Determine the (x, y) coordinate at the center of the cell enclosing the given text.  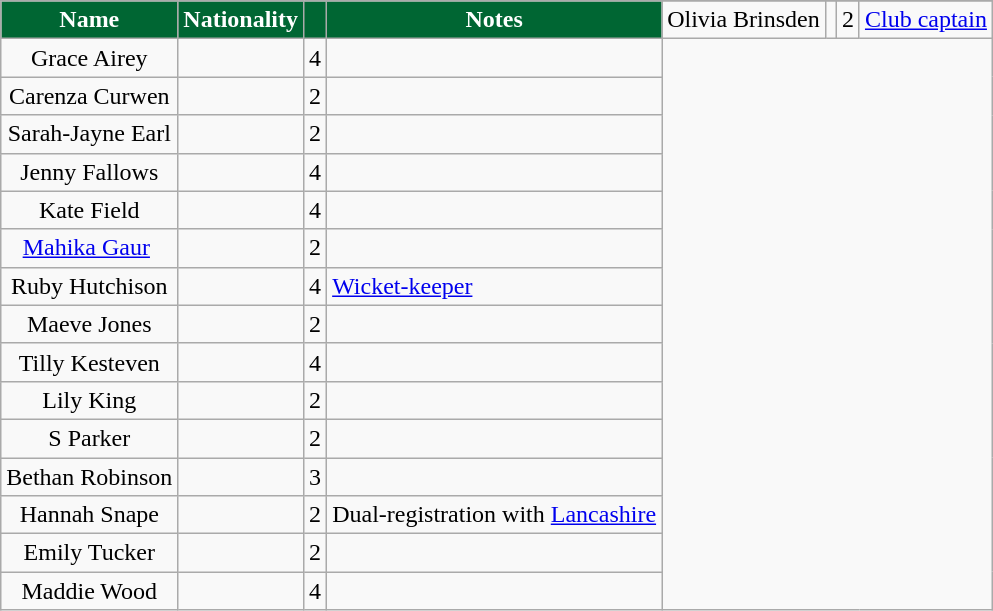
3 (316, 477)
Kate Field (90, 210)
Notes (494, 20)
Hannah Snape (90, 515)
Maeve Jones (90, 324)
Olivia Brinsden (744, 20)
Maddie Wood (90, 591)
Name (90, 20)
Sarah-Jayne Earl (90, 134)
Jenny Fallows (90, 172)
Grace Airey (90, 58)
Emily Tucker (90, 553)
Nationality (241, 20)
Bethan Robinson (90, 477)
Ruby Hutchison (90, 286)
Lily King (90, 400)
Club captain (926, 20)
Mahika Gaur (90, 248)
S Parker (90, 438)
Carenza Curwen (90, 96)
Dual-registration with Lancashire (494, 515)
Tilly Kesteven (90, 362)
Wicket-keeper (494, 286)
